Extract the [X, Y] coordinate from the center of the cell holding the provided text.  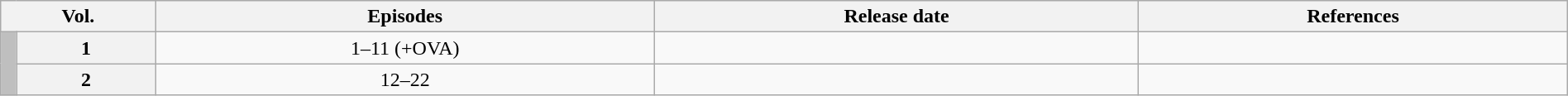
Vol. [78, 17]
12–22 [405, 79]
2 [86, 79]
Release date [896, 17]
1 [86, 48]
References [1353, 17]
1–11 (+OVA) [405, 48]
Episodes [405, 17]
